Provide the (x, y) coordinate of the cell's center where the given text is located.  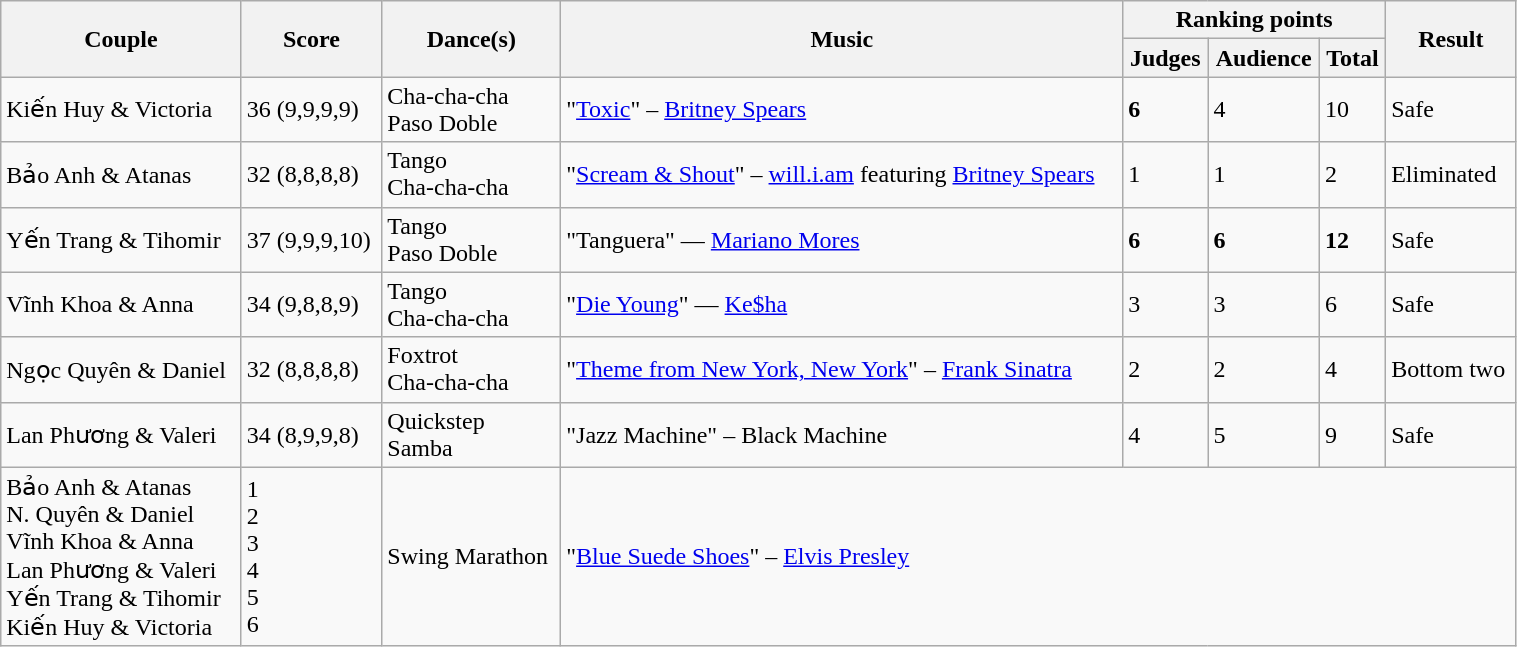
Eliminated (1451, 174)
TangoPaso Doble (472, 240)
Cha-cha-chaPaso Doble (472, 110)
Bảo Anh & AtanasN. Quyên & DanielVĩnh Khoa & AnnaLan Phương & ValeriYến Trang & TihomirKiến Huy & Victoria (121, 556)
36 (9,9,9,9) (312, 110)
Total (1352, 58)
9 (1352, 434)
Dance(s) (472, 39)
"Theme from New York, New York" – Frank Sinatra (842, 370)
"Blue Suede Shoes" – Elvis Presley (1038, 556)
Audience (1264, 58)
Bottom two (1451, 370)
Swing Marathon (472, 556)
"Tanguera" — Mariano Mores (842, 240)
"Scream & Shout" – will.i.am featuring Britney Spears (842, 174)
10 (1352, 110)
Couple (121, 39)
Vĩnh Khoa & Anna (121, 304)
QuickstepSamba (472, 434)
Ngọc Quyên & Daniel (121, 370)
Music (842, 39)
34 (9,8,8,9) (312, 304)
FoxtrotCha-cha-cha (472, 370)
5 (1264, 434)
Lan Phương & Valeri (121, 434)
37 (9,9,9,10) (312, 240)
Result (1451, 39)
"Jazz Machine" – Black Machine (842, 434)
"Toxic" – Britney Spears (842, 110)
Judges (1166, 58)
Ranking points (1254, 20)
123456 (312, 556)
Yến Trang & Tihomir (121, 240)
Bảo Anh & Atanas (121, 174)
Score (312, 39)
12 (1352, 240)
"Die Young" — Ke$ha (842, 304)
34 (8,9,9,8) (312, 434)
Kiến Huy & Victoria (121, 110)
